From the cell containing the given text, extract its center point as (X, Y) coordinate. 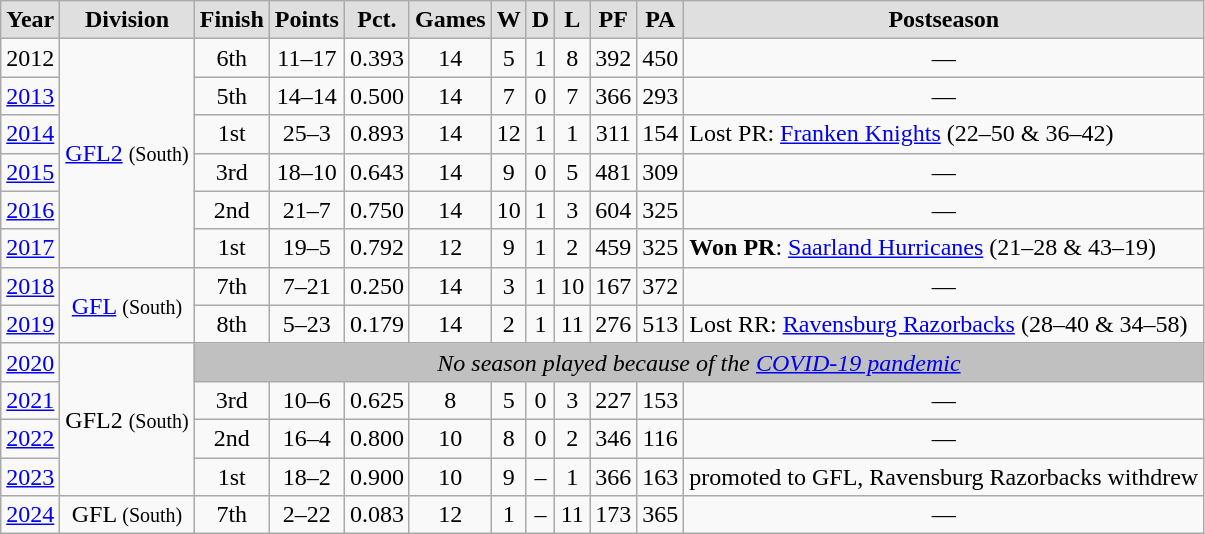
154 (660, 134)
0.792 (376, 248)
18–10 (306, 172)
0.179 (376, 324)
0.750 (376, 210)
7–21 (306, 286)
372 (660, 286)
PF (614, 20)
2012 (30, 58)
311 (614, 134)
513 (660, 324)
481 (614, 172)
2023 (30, 477)
2021 (30, 400)
0.893 (376, 134)
2017 (30, 248)
16–4 (306, 438)
2018 (30, 286)
0.083 (376, 515)
Pct. (376, 20)
116 (660, 438)
18–2 (306, 477)
Division (127, 20)
W (508, 20)
167 (614, 286)
365 (660, 515)
0.625 (376, 400)
5th (232, 96)
19–5 (306, 248)
Year (30, 20)
11–17 (306, 58)
0.800 (376, 438)
0.643 (376, 172)
276 (614, 324)
Finish (232, 20)
392 (614, 58)
Points (306, 20)
450 (660, 58)
2019 (30, 324)
346 (614, 438)
2014 (30, 134)
2020 (30, 362)
2022 (30, 438)
Postseason (944, 20)
PA (660, 20)
14–14 (306, 96)
0.900 (376, 477)
25–3 (306, 134)
0.393 (376, 58)
No season played because of the COVID-19 pandemic (698, 362)
Lost RR: Ravensburg Razorbacks (28–40 & 34–58) (944, 324)
10–6 (306, 400)
2024 (30, 515)
2013 (30, 96)
8th (232, 324)
2–22 (306, 515)
Lost PR: Franken Knights (22–50 & 36–42) (944, 134)
2016 (30, 210)
Games (450, 20)
309 (660, 172)
293 (660, 96)
L (572, 20)
153 (660, 400)
173 (614, 515)
227 (614, 400)
604 (614, 210)
459 (614, 248)
6th (232, 58)
0.500 (376, 96)
2015 (30, 172)
Won PR: Saarland Hurricanes (21–28 & 43–19) (944, 248)
5–23 (306, 324)
D (540, 20)
21–7 (306, 210)
0.250 (376, 286)
promoted to GFL, Ravensburg Razorbacks withdrew (944, 477)
163 (660, 477)
